Extract the (X, Y) coordinate from the center of the cell holding the provided text.  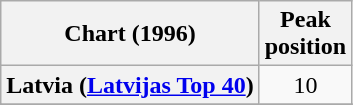
10 (305, 85)
Latvia (Latvijas Top 40) (130, 85)
Chart (1996) (130, 34)
Peakposition (305, 34)
